Find where the given text appears and provide that cell's center as (x, y) coordinate. 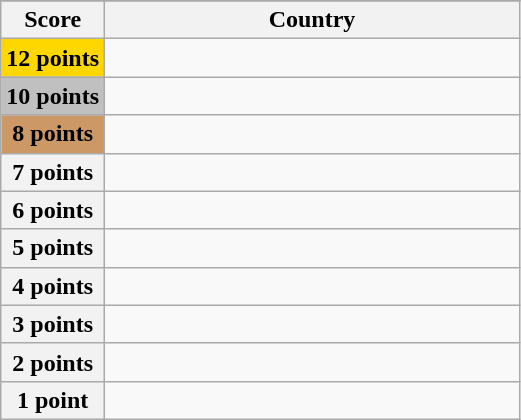
2 points (53, 362)
1 point (53, 400)
12 points (53, 58)
4 points (53, 286)
10 points (53, 96)
5 points (53, 248)
8 points (53, 134)
7 points (53, 172)
Score (53, 20)
3 points (53, 324)
6 points (53, 210)
Country (312, 20)
